Search for the cell housing the specified text and yield its [x, y] center coordinate. 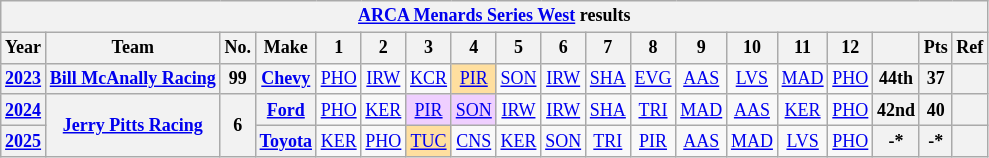
44th [896, 78]
9 [702, 48]
Chevy [286, 78]
40 [936, 110]
Pts [936, 48]
8 [653, 48]
No. [238, 48]
2025 [24, 140]
TUC [429, 140]
10 [752, 48]
Year [24, 48]
Bill McAnally Racing [132, 78]
1 [338, 48]
Ford [286, 110]
2 [384, 48]
Toyota [286, 140]
2023 [24, 78]
Make [286, 48]
Jerry Pitts Racing [132, 125]
7 [608, 48]
Ref [970, 48]
Team [132, 48]
2024 [24, 110]
37 [936, 78]
ARCA Menards Series West results [494, 16]
99 [238, 78]
3 [429, 48]
4 [474, 48]
EVG [653, 78]
12 [850, 48]
KCR [429, 78]
42nd [896, 110]
CNS [474, 140]
5 [518, 48]
11 [802, 48]
